From the cell containing the given text, extract its center point as (X, Y) coordinate. 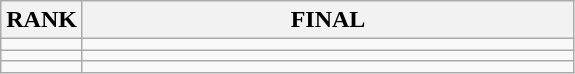
FINAL (328, 20)
RANK (42, 20)
